Capture the cell that displays the provided text and extract its (X, Y) central coordinate. 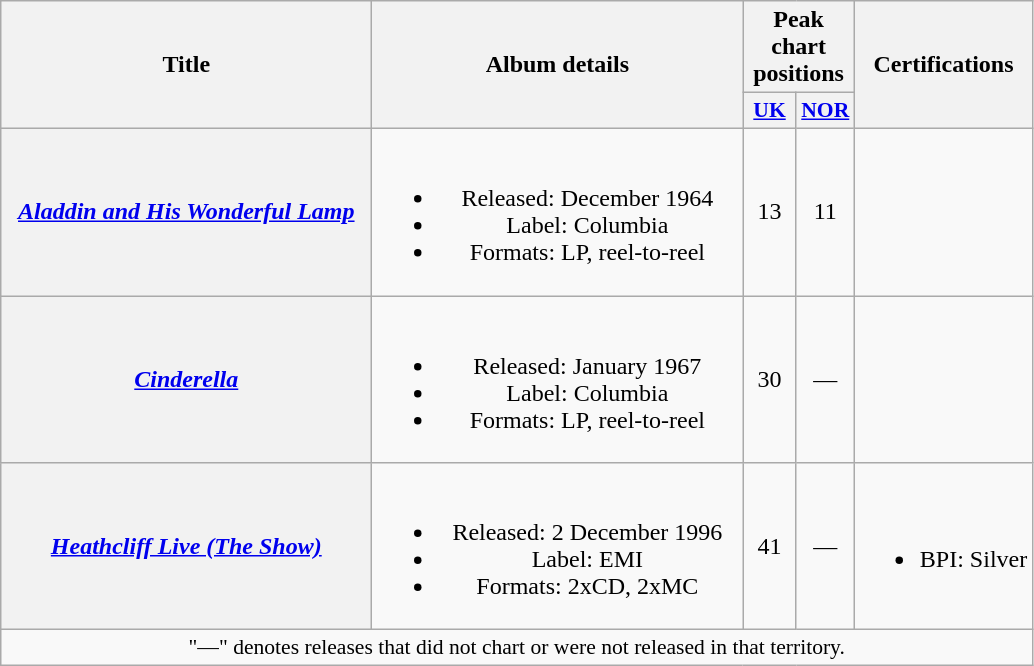
30 (770, 380)
Aladdin and His Wonderful Lamp (186, 212)
BPI: Silver (943, 546)
Certifications (943, 65)
Released: 2 December 1996Label: EMIFormats: 2xCD, 2xMC (558, 546)
UK (770, 111)
Released: January 1967Label: ColumbiaFormats: LP, reel-to-reel (558, 380)
NOR (825, 111)
Released: December 1964Label: ColumbiaFormats: LP, reel-to-reel (558, 212)
Heathcliff Live (The Show) (186, 546)
Title (186, 65)
Album details (558, 65)
41 (770, 546)
Peak chart positions (798, 47)
13 (770, 212)
11 (825, 212)
"—" denotes releases that did not chart or were not released in that territory. (517, 648)
Cinderella (186, 380)
